Find where the given text appears and provide that cell's center as (X, Y) coordinate. 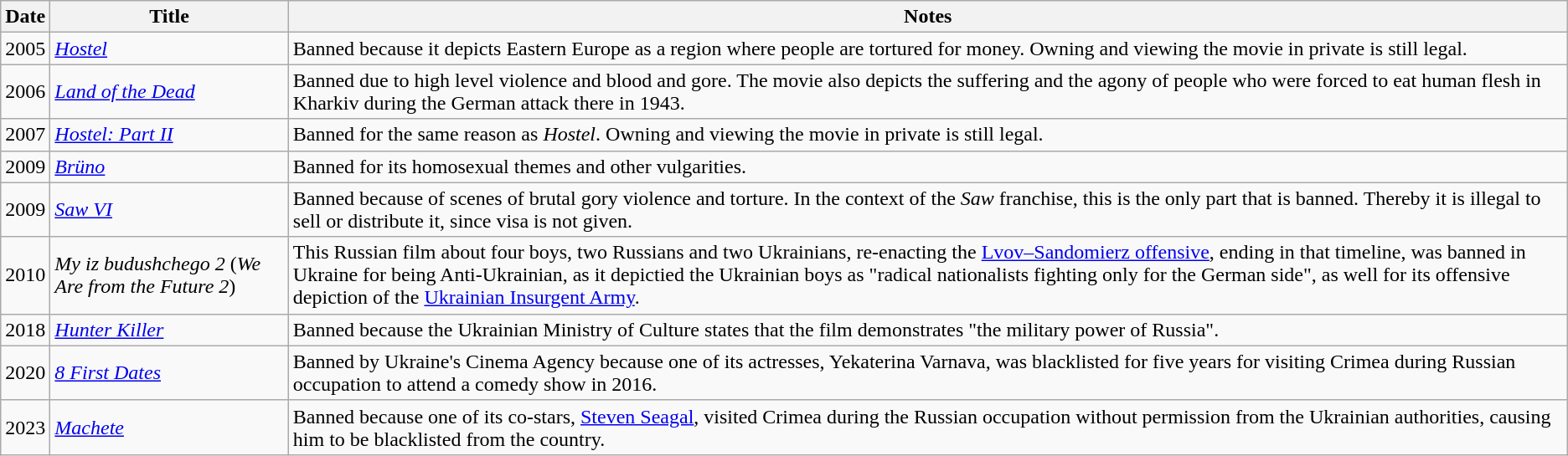
2023 (25, 427)
Title (169, 17)
Saw VI (169, 209)
Hostel (169, 49)
My iz budushchego 2 (We Are from the Future 2) (169, 275)
Banned because the Ukrainian Ministry of Culture states that the film demonstrates "the military power of Russia". (928, 330)
Hunter Killer (169, 330)
Notes (928, 17)
Banned because it depicts Eastern Europe as a region where people are tortured for money. Owning and viewing the movie in private is still legal. (928, 49)
2018 (25, 330)
Hostel: Part II (169, 135)
2020 (25, 373)
Banned for its homosexual themes and other vulgarities. (928, 167)
Banned for the same reason as Hostel. Owning and viewing the movie in private is still legal. (928, 135)
2010 (25, 275)
8 First Dates (169, 373)
Land of the Dead (169, 92)
Brüno (169, 167)
2005 (25, 49)
2006 (25, 92)
Date (25, 17)
Machete (169, 427)
2007 (25, 135)
